Find where the given text appears and provide that cell's center as [x, y] coordinate. 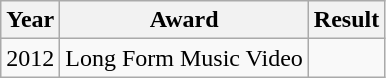
Award [184, 20]
Year [30, 20]
Result [346, 20]
Long Form Music Video [184, 58]
2012 [30, 58]
